Return [X, Y] of the center of cell containing provided text 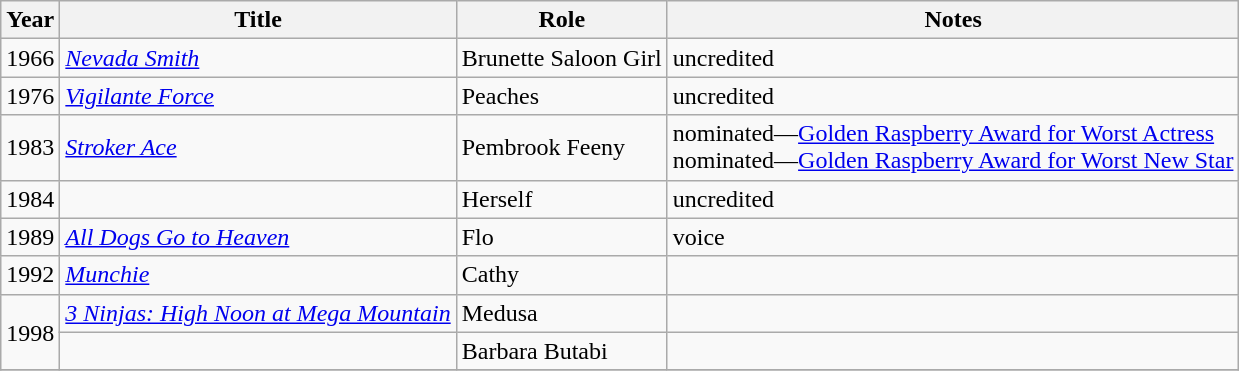
Medusa [562, 313]
All Dogs Go to Heaven [258, 237]
Brunette Saloon Girl [562, 58]
Flo [562, 237]
Cathy [562, 275]
1983 [30, 148]
Role [562, 20]
nominated—Golden Raspberry Award for Worst Actressnominated—Golden Raspberry Award for Worst New Star [953, 148]
3 Ninjas: High Noon at Mega Mountain [258, 313]
Vigilante Force [258, 96]
Barbara Butabi [562, 351]
Pembrook Feeny [562, 148]
Herself [562, 199]
1984 [30, 199]
Peaches [562, 96]
voice [953, 237]
Title [258, 20]
1998 [30, 332]
Stroker Ace [258, 148]
Notes [953, 20]
Munchie [258, 275]
Year [30, 20]
Nevada Smith [258, 58]
1992 [30, 275]
1989 [30, 237]
1966 [30, 58]
1976 [30, 96]
